Output the [x, y] coordinate of the center of the cell containing the given text.  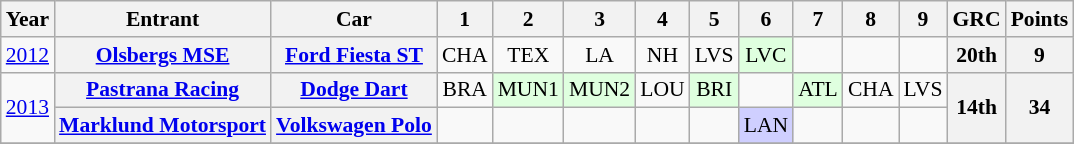
Volkswagen Polo [354, 126]
4 [662, 19]
Car [354, 19]
LA [600, 55]
2012 [28, 55]
Entrant [162, 19]
2013 [28, 108]
LOU [662, 90]
8 [871, 19]
Olsbergs MSE [162, 55]
ATL [818, 90]
LVC [766, 55]
Dodge Dart [354, 90]
6 [766, 19]
5 [714, 19]
TEX [528, 55]
MUN2 [600, 90]
Marklund Motorsport [162, 126]
BRI [714, 90]
Year [28, 19]
1 [465, 19]
34 [1040, 108]
Ford Fiesta ST [354, 55]
Points [1040, 19]
2 [528, 19]
7 [818, 19]
GRC [976, 19]
NH [662, 55]
3 [600, 19]
MUN1 [528, 90]
Pastrana Racing [162, 90]
LAN [766, 126]
BRA [465, 90]
14th [976, 108]
20th [976, 55]
